Return the [X, Y] coordinate for the center point of the cell that contains the specified text.  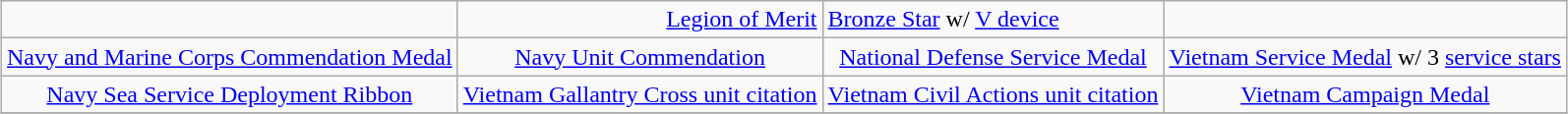
National Defense Service Medal [994, 57]
Legion of Merit [639, 20]
Vietnam Service Medal w/ 3 service stars [1365, 57]
Vietnam Civil Actions unit citation [994, 94]
Bronze Star w/ V device [994, 20]
Vietnam Campaign Medal [1365, 94]
Navy Sea Service Deployment Ribbon [230, 94]
Navy Unit Commendation [639, 57]
Vietnam Gallantry Cross unit citation [639, 94]
Navy and Marine Corps Commendation Medal [230, 57]
